Determine the [X, Y] coordinate at the center of the cell enclosing the given text.  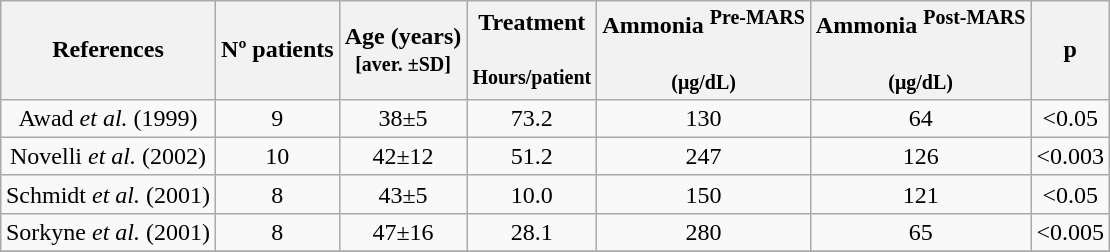
28.1 [532, 232]
References [108, 50]
38±5 [403, 118]
47±16 [403, 232]
10.0 [532, 194]
p [1070, 50]
Nº patients [278, 50]
Novelli et al. (2002) [108, 156]
51.2 [532, 156]
42±12 [403, 156]
Schmidt et al. (2001) [108, 194]
64 [920, 118]
<0.003 [1070, 156]
10 [278, 156]
Ammonia Pre-MARS (μg/dL) [704, 50]
Awad et al. (1999) [108, 118]
Sorkyne et al. (2001) [108, 232]
Ammonia Post-MARS (μg/dL) [920, 50]
121 [920, 194]
150 [704, 194]
Age (years)[aver. ±SD] [403, 50]
126 [920, 156]
130 [704, 118]
247 [704, 156]
<0.005 [1070, 232]
9 [278, 118]
TreatmentHours/patient [532, 50]
280 [704, 232]
43±5 [403, 194]
73.2 [532, 118]
65 [920, 232]
